Scan for the cell matching the given text and deliver its [X, Y] coordinate at center. 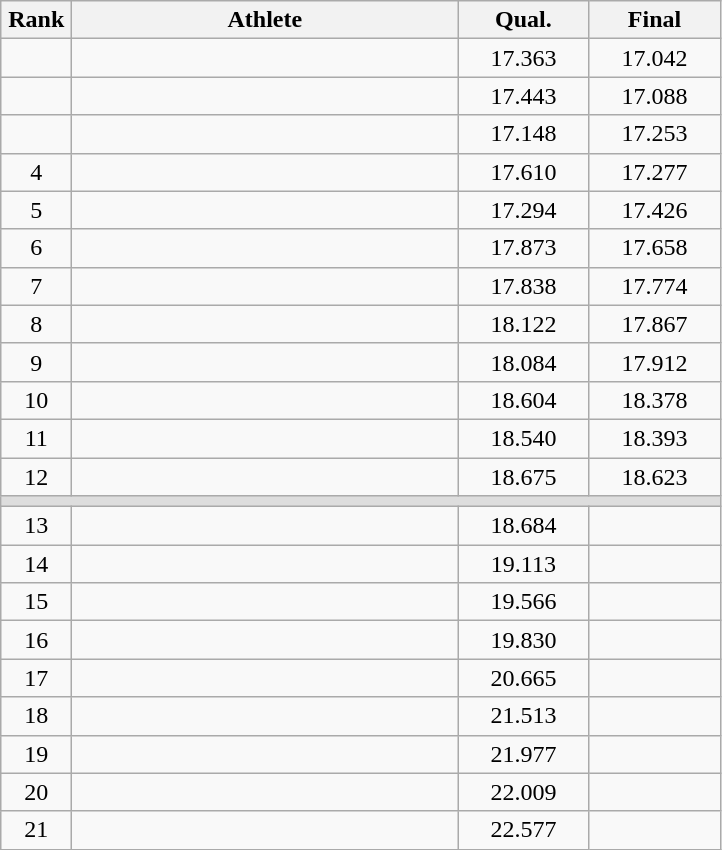
17.426 [654, 210]
17.042 [654, 58]
18.122 [524, 324]
Rank [36, 20]
15 [36, 602]
17.443 [524, 96]
17.658 [654, 248]
18.393 [654, 438]
12 [36, 477]
6 [36, 248]
19.566 [524, 602]
21 [36, 830]
18.604 [524, 400]
18.623 [654, 477]
19 [36, 754]
20.665 [524, 678]
9 [36, 362]
17.088 [654, 96]
17.838 [524, 286]
17.873 [524, 248]
18 [36, 716]
17.363 [524, 58]
18.540 [524, 438]
11 [36, 438]
18.378 [654, 400]
17.610 [524, 172]
17.148 [524, 134]
22.009 [524, 792]
17.912 [654, 362]
22.577 [524, 830]
17.253 [654, 134]
17 [36, 678]
17.774 [654, 286]
19.113 [524, 564]
21.513 [524, 716]
16 [36, 640]
18.084 [524, 362]
10 [36, 400]
14 [36, 564]
18.684 [524, 526]
18.675 [524, 477]
13 [36, 526]
8 [36, 324]
7 [36, 286]
4 [36, 172]
21.977 [524, 754]
17.294 [524, 210]
Final [654, 20]
19.830 [524, 640]
17.867 [654, 324]
Qual. [524, 20]
Athlete [265, 20]
5 [36, 210]
17.277 [654, 172]
20 [36, 792]
